Return [x, y] of the center of cell containing provided text 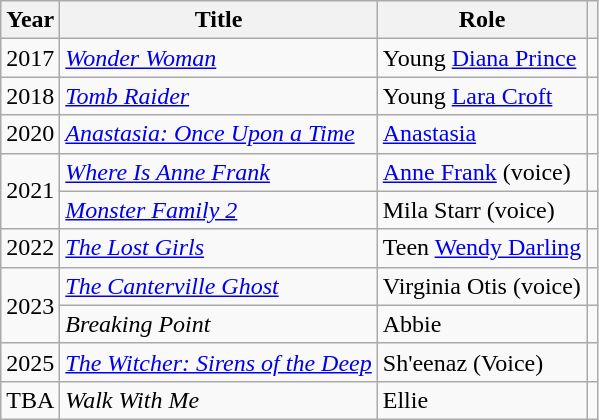
The Lost Girls [218, 248]
Abbie [482, 324]
Title [218, 20]
Breaking Point [218, 324]
2018 [30, 96]
Sh'eenaz (Voice) [482, 362]
Role [482, 20]
Tomb Raider [218, 96]
2023 [30, 305]
2020 [30, 134]
Walk With Me [218, 400]
Where Is Anne Frank [218, 172]
2025 [30, 362]
The Canterville Ghost [218, 286]
Anne Frank (voice) [482, 172]
2017 [30, 58]
Teen Wendy Darling [482, 248]
Virginia Otis (voice) [482, 286]
2021 [30, 191]
Anastasia [482, 134]
Anastasia: Once Upon a Time [218, 134]
Wonder Woman [218, 58]
Ellie [482, 400]
Young Lara Croft [482, 96]
Mila Starr (voice) [482, 210]
Monster Family 2 [218, 210]
2022 [30, 248]
The Witcher: Sirens of the Deep [218, 362]
Year [30, 20]
Young Diana Prince [482, 58]
TBA [30, 400]
